Determine the [x, y] coordinate at the center of the cell enclosing the given text.  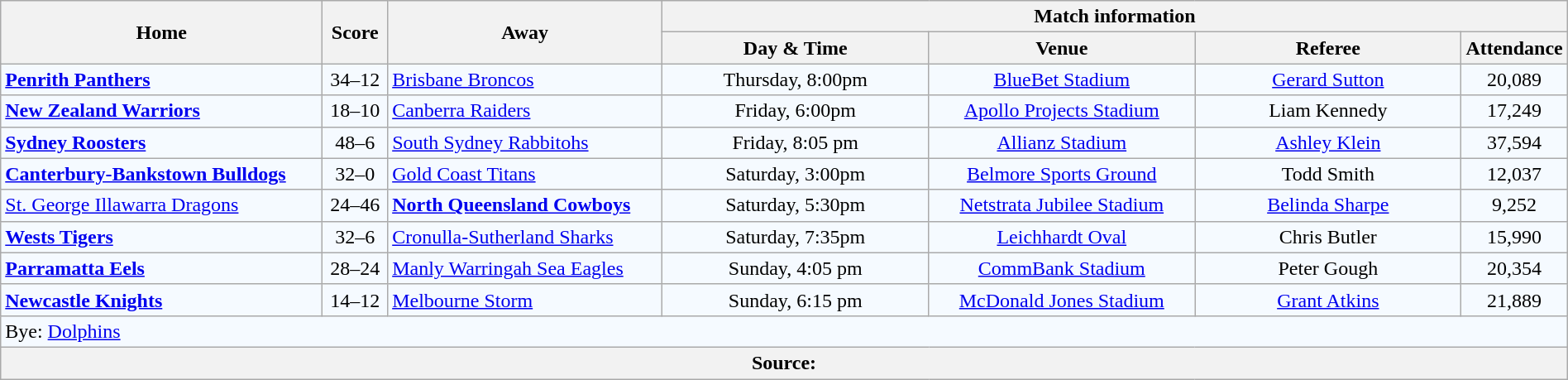
Leichhardt Oval [1062, 237]
Source: [784, 363]
Netstrata Jubilee Stadium [1062, 205]
Thursday, 8:00pm [796, 79]
Venue [1062, 48]
Todd Smith [1328, 174]
Cronulla-Sutherland Sharks [525, 237]
New Zealand Warriors [162, 111]
24–46 [356, 205]
St. George Illawarra Dragons [162, 205]
Allianz Stadium [1062, 142]
48–6 [356, 142]
Away [525, 32]
Friday, 6:00pm [796, 111]
Belmore Sports Ground [1062, 174]
Apollo Projects Stadium [1062, 111]
Penrith Panthers [162, 79]
Match information [1115, 17]
Parramatta Eels [162, 268]
14–12 [356, 300]
Gerard Sutton [1328, 79]
20,089 [1514, 79]
Grant Atkins [1328, 300]
37,594 [1514, 142]
12,037 [1514, 174]
Newcastle Knights [162, 300]
Canberra Raiders [525, 111]
15,990 [1514, 237]
Score [356, 32]
Manly Warringah Sea Eagles [525, 268]
Attendance [1514, 48]
Sunday, 4:05 pm [796, 268]
CommBank Stadium [1062, 268]
Saturday, 5:30pm [796, 205]
Sydney Roosters [162, 142]
Bye: Dolphins [784, 331]
28–24 [356, 268]
Chris Butler [1328, 237]
Canterbury-Bankstown Bulldogs [162, 174]
Liam Kennedy [1328, 111]
17,249 [1514, 111]
Saturday, 3:00pm [796, 174]
Friday, 8:05 pm [796, 142]
20,354 [1514, 268]
Sunday, 6:15 pm [796, 300]
North Queensland Cowboys [525, 205]
Saturday, 7:35pm [796, 237]
32–6 [356, 237]
Peter Gough [1328, 268]
Home [162, 32]
Referee [1328, 48]
McDonald Jones Stadium [1062, 300]
34–12 [356, 79]
Belinda Sharpe [1328, 205]
Day & Time [796, 48]
Gold Coast Titans [525, 174]
Ashley Klein [1328, 142]
Melbourne Storm [525, 300]
Wests Tigers [162, 237]
21,889 [1514, 300]
9,252 [1514, 205]
18–10 [356, 111]
BlueBet Stadium [1062, 79]
Brisbane Broncos [525, 79]
32–0 [356, 174]
South Sydney Rabbitohs [525, 142]
